Identify which cell holds the provided text, then report its [X, Y] central coordinate. 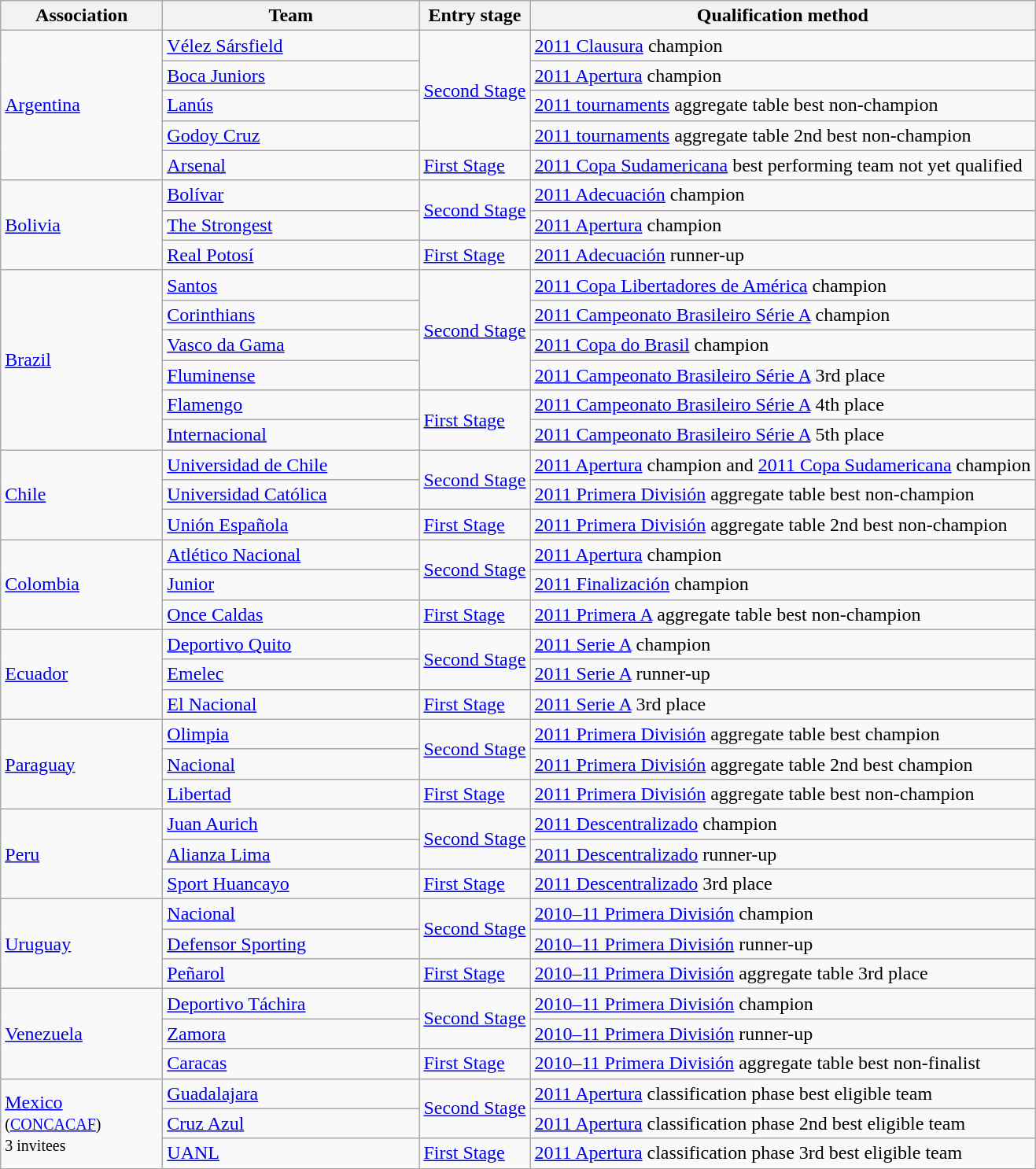
Emelec [291, 674]
2011 Primera División aggregate table 2nd best non-champion [783, 525]
2011 Serie A champion [783, 644]
Team [291, 16]
Sport Huancayo [291, 884]
Unión Española [291, 525]
Bolivia [82, 225]
2011 Adecuación champion [783, 195]
2011 Apertura classification phase best eligible team [783, 1093]
Brazil [82, 360]
Vélez Sársfield [291, 46]
Arsenal [291, 165]
2010–11 Primera División aggregate table best non-finalist [783, 1064]
Corinthians [291, 315]
Uruguay [82, 944]
Juan Aurich [291, 824]
2011 Copa Libertadores de América champion [783, 285]
UANL [291, 1153]
Qualification method [783, 16]
2011 Adecuación runner-up [783, 255]
Universidad de Chile [291, 465]
Argentina [82, 105]
2011 Descentralizado champion [783, 824]
2011 Copa do Brasil champion [783, 345]
Caracas [291, 1064]
Mexico(CONCACAF)3 invitees [82, 1123]
2011 Primera División aggregate table best champion [783, 734]
Fluminense [291, 375]
Atlético Nacional [291, 555]
Vasco da Gama [291, 345]
2011 Campeonato Brasileiro Série A 3rd place [783, 375]
Ecuador [82, 674]
Peru [82, 854]
Godoy Cruz [291, 135]
2011 Descentralizado 3rd place [783, 884]
Internacional [291, 435]
Lanús [291, 105]
2011 Serie A 3rd place [783, 704]
Alianza Lima [291, 854]
Peñarol [291, 974]
Bolívar [291, 195]
Entry stage [475, 16]
Association [82, 16]
2011 Apertura classification phase 2nd best eligible team [783, 1123]
2011 Campeonato Brasileiro Série A champion [783, 315]
Venezuela [82, 1034]
Guadalajara [291, 1093]
Deportivo Táchira [291, 1004]
2011 tournaments aggregate table 2nd best non-champion [783, 135]
Colombia [82, 584]
2011 Apertura classification phase 3rd best eligible team [783, 1153]
2011 Copa Sudamericana best performing team not yet qualified [783, 165]
2011 Finalización champion [783, 584]
Cruz Azul [291, 1123]
Once Caldas [291, 614]
2011 Clausura champion [783, 46]
Libertad [291, 794]
2011 Serie A runner-up [783, 674]
El Nacional [291, 704]
Real Potosí [291, 255]
2011 Primera División aggregate table 2nd best champion [783, 764]
Paraguay [82, 764]
Olimpia [291, 734]
2011 tournaments aggregate table best non-champion [783, 105]
Universidad Católica [291, 495]
Santos [291, 285]
2011 Campeonato Brasileiro Série A 4th place [783, 405]
Junior [291, 584]
Chile [82, 495]
Defensor Sporting [291, 944]
2011 Apertura champion and 2011 Copa Sudamericana champion [783, 465]
Boca Juniors [291, 76]
Flamengo [291, 405]
Zamora [291, 1034]
2010–11 Primera División aggregate table 3rd place [783, 974]
2011 Primera A aggregate table best non-champion [783, 614]
Deportivo Quito [291, 644]
The Strongest [291, 225]
2011 Descentralizado runner-up [783, 854]
2011 Campeonato Brasileiro Série A 5th place [783, 435]
